Detect which cell encompasses the target text, then output its (x, y) center coordinate. 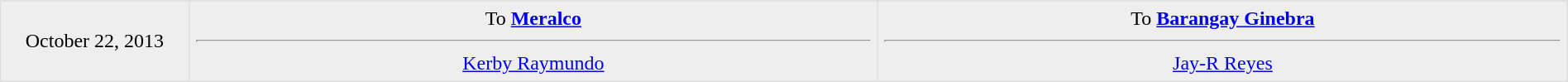
October 22, 2013 (94, 41)
To Barangay GinebraJay-R Reyes (1223, 41)
To MeralcoKerby Raymundo (533, 41)
